Return the [x, y] coordinate for the center point of the cell that contains the specified text.  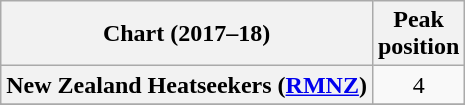
4 [418, 85]
Chart (2017–18) [187, 34]
Peakposition [418, 34]
New Zealand Heatseekers (RMNZ) [187, 85]
